Return (x, y) of the center of cell containing provided text 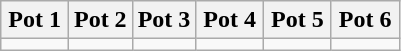
Pot 5 (298, 20)
Pot 4 (230, 20)
Pot 3 (164, 20)
Pot 6 (365, 20)
Pot 1 (35, 20)
Pot 2 (100, 20)
